For the text-containing cell, return its midpoint in (X, Y) coordinate format. 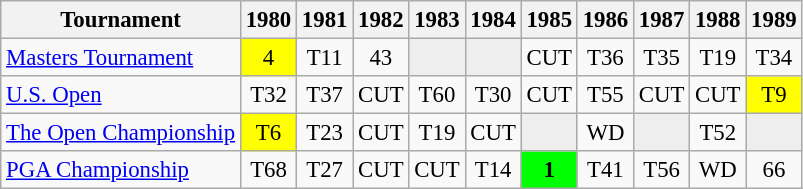
T23 (325, 133)
The Open Championship (121, 133)
PGA Championship (121, 170)
4 (268, 58)
1988 (718, 20)
T60 (437, 95)
T41 (605, 170)
1982 (381, 20)
T32 (268, 95)
Masters Tournament (121, 58)
T52 (718, 133)
1987 (661, 20)
1981 (325, 20)
T68 (268, 170)
1989 (774, 20)
T55 (605, 95)
T9 (774, 95)
T36 (605, 58)
T6 (268, 133)
1980 (268, 20)
T14 (493, 170)
43 (381, 58)
T34 (774, 58)
1 (549, 170)
T56 (661, 170)
T35 (661, 58)
T37 (325, 95)
T30 (493, 95)
66 (774, 170)
1985 (549, 20)
1984 (493, 20)
Tournament (121, 20)
1983 (437, 20)
U.S. Open (121, 95)
T11 (325, 58)
1986 (605, 20)
T27 (325, 170)
